Capture the cell that displays the provided text and extract its (x, y) central coordinate. 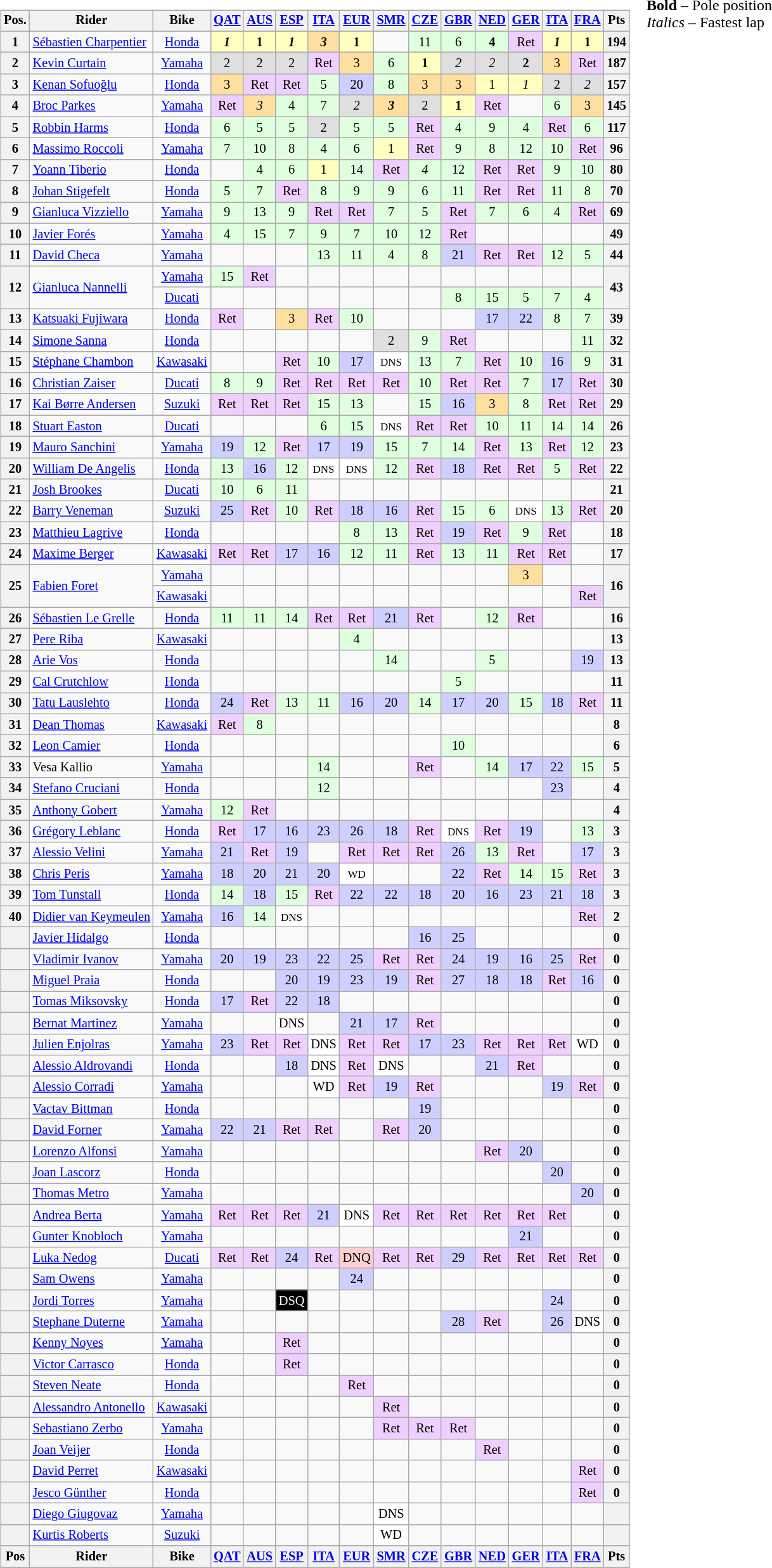
Sébastien Le Grelle (91, 618)
Alessio Corradi (91, 1087)
Kenan Sofuoğlu (91, 85)
Vladimir Ivanov (91, 960)
Barry Veneman (91, 511)
Andrea Berta (91, 1215)
Maxime Berger (91, 554)
Josh Brookes (91, 490)
Kevin Curtain (91, 63)
Broc Parkes (91, 106)
David Checa (91, 255)
70 (617, 191)
Julien Enjolras (91, 1044)
Alessandro Antonello (91, 1407)
Alessio Aldrovandi (91, 1066)
Stéphane Chambon (91, 362)
Massimo Roccoli (91, 149)
Steven Neate (91, 1386)
34 (15, 788)
Didier van Keymeulen (91, 916)
Stephane Duterne (91, 1322)
Gunter Knobloch (91, 1237)
David Perret (91, 1471)
43 (617, 288)
Sébastien Charpentier (91, 42)
33 (15, 768)
Robbin Harms (91, 127)
Stefano Cruciani (91, 788)
Chris Peris (91, 874)
DSQ (292, 1301)
35 (15, 810)
157 (617, 85)
Diego Giugovaz (91, 1514)
49 (617, 234)
Javier Forés (91, 234)
Kai Børre Andersen (91, 404)
Mauro Sanchini (91, 447)
Anthony Gobert (91, 810)
Arie Vos (91, 660)
Lorenzo Alfonsi (91, 1151)
40 (15, 916)
96 (617, 149)
Katsuaki Fujiwara (91, 319)
187 (617, 63)
Simone Sanna (91, 340)
Gianluca Vizziello (91, 213)
Sebastiano Zerbo (91, 1429)
Kenny Noyes (91, 1343)
David Forner (91, 1130)
36 (15, 832)
145 (617, 106)
Leon Camier (91, 746)
Matthieu Lagrive (91, 532)
Bernat Martinez (91, 1023)
Jordi Torres (91, 1301)
69 (617, 213)
Vactav Bittman (91, 1109)
Tatu Lauslehto (91, 704)
37 (15, 852)
DNQ (357, 1258)
Jesco Günther (91, 1493)
Grégory Leblanc (91, 832)
Victor Carrasco (91, 1365)
Joan Veijer (91, 1450)
Johan Stigefelt (91, 191)
Pere Riba (91, 639)
117 (617, 127)
Dean Thomas (91, 724)
Javier Hidalgo (91, 938)
Joan Lascorz (91, 1173)
Kurtis Roberts (91, 1535)
Gianluca Nannelli (91, 288)
Sam Owens (91, 1279)
80 (617, 170)
Stuart Easton (91, 426)
Miguel Praia (91, 980)
Pos (15, 1557)
Yoann Tiberio (91, 170)
Vesa Kallio (91, 768)
Luka Nedog (91, 1258)
44 (617, 255)
194 (617, 42)
38 (15, 874)
Christian Zaiser (91, 383)
Fabien Foret (91, 586)
Tomas Miksovsky (91, 1002)
Tom Tunstall (91, 896)
Cal Crutchlow (91, 682)
Pos. (15, 21)
William De Angelis (91, 468)
Thomas Metro (91, 1194)
Alessio Velini (91, 852)
